Provide the [X, Y] coordinate of the cell's center where the given text is located.  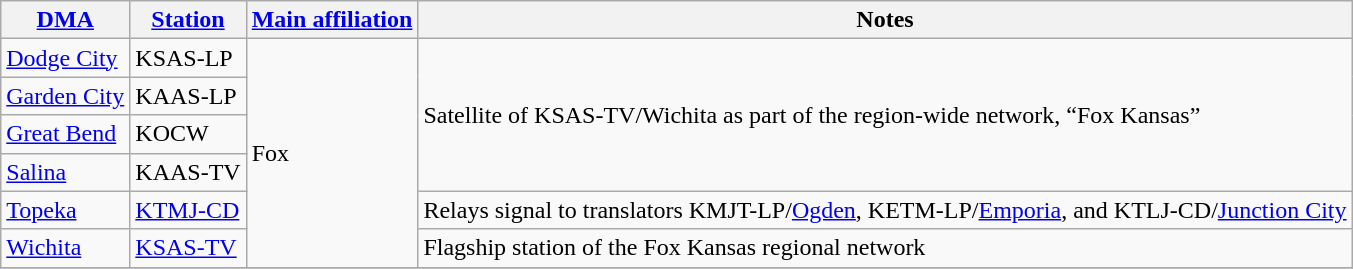
Satellite of KSAS-TV/Wichita as part of the region-wide network, “Fox Kansas” [885, 115]
Flagship station of the Fox Kansas regional network [885, 248]
Relays signal to translators KMJT-LP/Ogden, KETM-LP/Emporia, and KTLJ-CD/Junction City [885, 210]
Fox [332, 153]
Station [188, 20]
KOCW [188, 134]
Notes [885, 20]
Garden City [66, 96]
Main affiliation [332, 20]
Dodge City [66, 58]
KAAS-TV [188, 172]
KAAS-LP [188, 96]
KTMJ-CD [188, 210]
DMA [66, 20]
Great Bend [66, 134]
Wichita [66, 248]
Topeka [66, 210]
Salina [66, 172]
KSAS-LP [188, 58]
KSAS-TV [188, 248]
